Identify which cell holds the provided text, then report its [X, Y] central coordinate. 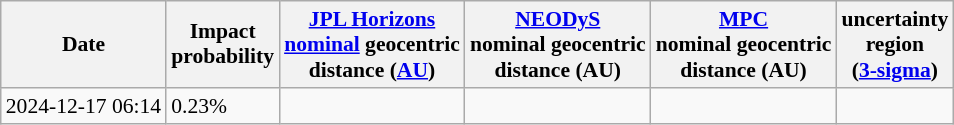
uncertaintyregion(3-sigma) [894, 44]
Date [84, 44]
MPCnominal geocentricdistance (AU) [744, 44]
NEODySnominal geocentricdistance (AU) [558, 44]
0.23% [222, 106]
JPL Horizonsnominal geocentricdistance (AU) [372, 44]
Impactprobability [222, 44]
2024-12-17 06:14 [84, 106]
